Detect which cell encompasses the target text, then output its (X, Y) center coordinate. 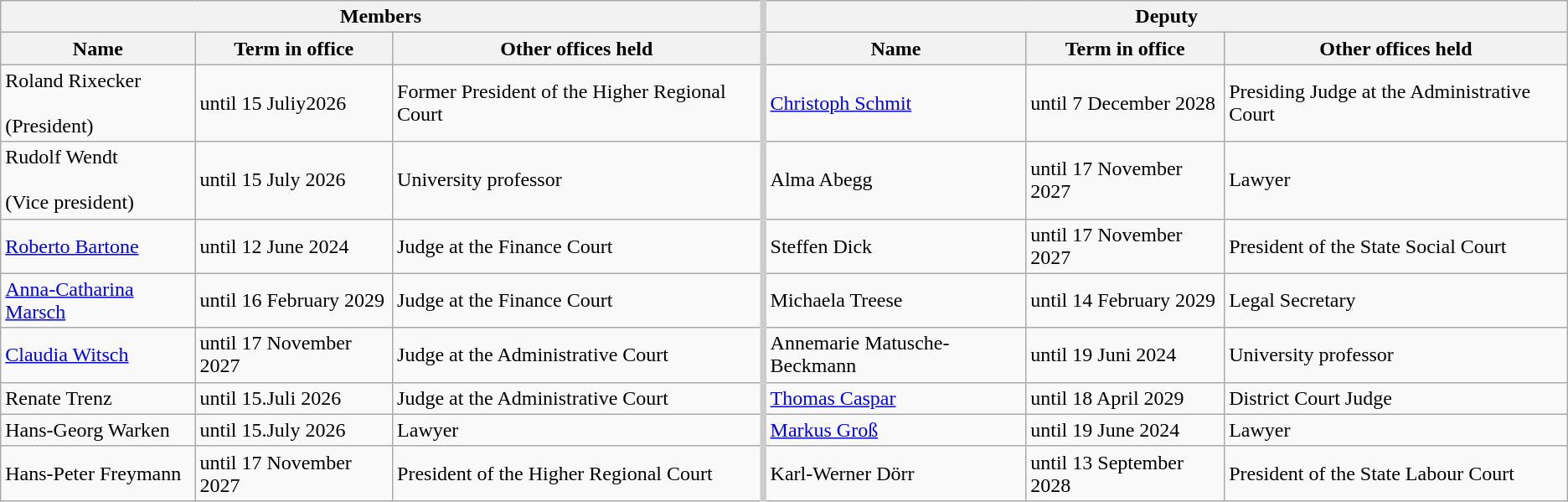
Renate Trenz (98, 398)
District Court Judge (1396, 398)
until 15.July 2026 (294, 430)
Members (382, 17)
Steffen Dick (895, 246)
until 19 June 2024 (1126, 430)
until 14 February 2029 (1126, 300)
until 13 September 2028 (1126, 473)
Presiding Judge at the Administrative Court (1396, 103)
President of the State Labour Court (1396, 473)
Alma Abegg (895, 180)
Deputy (1165, 17)
Roland Rixecker(President) (98, 103)
Michaela Treese (895, 300)
until 7 December 2028 (1126, 103)
until 15 July 2026 (294, 180)
Karl-Werner Dörr (895, 473)
until 16 February 2029 (294, 300)
Hans-Peter Freymann (98, 473)
Hans-Georg Warken (98, 430)
President of the Higher Regional Court (578, 473)
until 15.Juli 2026 (294, 398)
President of the State Social Court (1396, 246)
Claudia Witsch (98, 355)
Markus Groß (895, 430)
Rudolf Wendt(Vice president) (98, 180)
Former President of the Higher Regional Court (578, 103)
Christoph Schmit (895, 103)
until 18 April 2029 (1126, 398)
Roberto Bartone (98, 246)
Legal Secretary (1396, 300)
until 19 Juni 2024 (1126, 355)
until 12 June 2024 (294, 246)
Thomas Caspar (895, 398)
Annemarie Matusche-Beckmann (895, 355)
until 15 Juliy2026 (294, 103)
Anna-Catharina Marsch (98, 300)
